Extract the (X, Y) coordinate from the center of the cell holding the provided text.  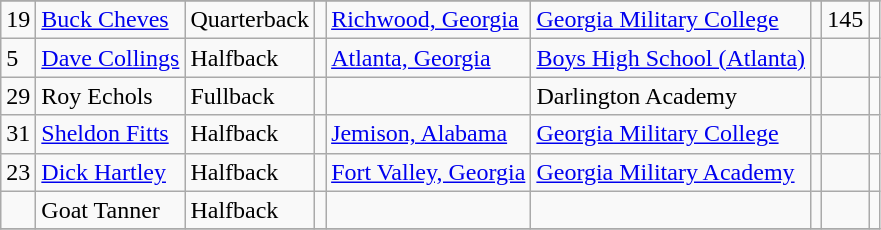
Georgia Military Academy (671, 172)
31 (18, 134)
145 (846, 20)
Richwood, Georgia (428, 20)
Roy Echols (110, 96)
Quarterback (250, 20)
Darlington Academy (671, 96)
Atlanta, Georgia (428, 58)
23 (18, 172)
Fullback (250, 96)
29 (18, 96)
Jemison, Alabama (428, 134)
Buck Cheves (110, 20)
Boys High School (Atlanta) (671, 58)
19 (18, 20)
Fort Valley, Georgia (428, 172)
Dave Collings (110, 58)
Goat Tanner (110, 210)
Dick Hartley (110, 172)
5 (18, 58)
Sheldon Fitts (110, 134)
